Find where the given text appears and provide that cell's center as (X, Y) coordinate. 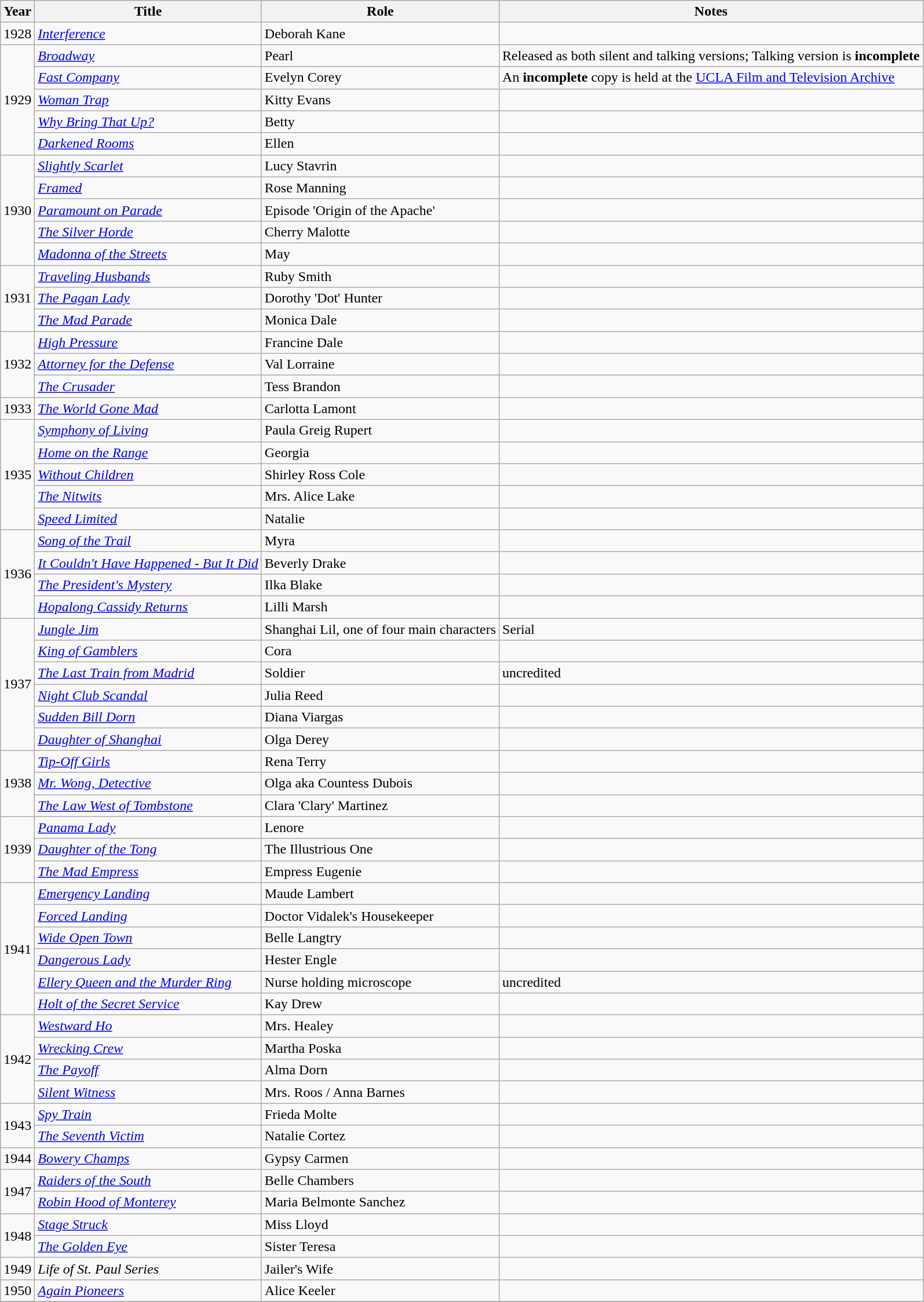
The President's Mystery (148, 585)
Song of the Trail (148, 541)
1929 (17, 100)
Westward Ho (148, 1026)
Interference (148, 34)
King of Gamblers (148, 651)
Home on the Range (148, 453)
1928 (17, 34)
Released as both silent and talking versions; Talking version is incomplete (711, 56)
Olga aka Countess Dubois (380, 783)
Nurse holding microscope (380, 982)
1943 (17, 1125)
Belle Chambers (380, 1180)
Natalie (380, 519)
Martha Poska (380, 1048)
Title (148, 12)
Mrs. Roos / Anna Barnes (380, 1092)
Traveling Husbands (148, 276)
The Payoff (148, 1070)
Soldier (380, 673)
Shirley Ross Cole (380, 475)
Bowery Champs (148, 1158)
1947 (17, 1191)
Francine Dale (380, 342)
Lilli Marsh (380, 607)
1942 (17, 1059)
Holt of the Secret Service (148, 1004)
Serial (711, 629)
Broadway (148, 56)
Ellen (380, 144)
The Nitwits (148, 497)
Myra (380, 541)
Attorney for the Defense (148, 364)
Cherry Malotte (380, 232)
Monica Dale (380, 320)
Julia Reed (380, 695)
Paula Greig Rupert (380, 431)
1932 (17, 364)
1938 (17, 783)
The Last Train from Madrid (148, 673)
Ilka Blake (380, 585)
Alice Keeler (380, 1290)
Fast Company (148, 78)
Empress Eugenie (380, 871)
Jailer's Wife (380, 1268)
Slightly Scarlet (148, 166)
Cora (380, 651)
1936 (17, 574)
Maria Belmonte Sanchez (380, 1202)
Madonna of the Streets (148, 254)
Year (17, 12)
Diana Viargas (380, 717)
Olga Derey (380, 739)
Woman Trap (148, 100)
1933 (17, 409)
Role (380, 12)
Betty (380, 122)
The World Gone Mad (148, 409)
Dangerous Lady (148, 960)
The Illustrious One (380, 849)
Again Pioneers (148, 1290)
Mrs. Healey (380, 1026)
An incomplete copy is held at the UCLA Film and Television Archive (711, 78)
The Law West of Tombstone (148, 805)
Daughter of Shanghai (148, 739)
Natalie Cortez (380, 1136)
1941 (17, 949)
Rose Manning (380, 188)
Wrecking Crew (148, 1048)
Tip-Off Girls (148, 761)
Shanghai Lil, one of four main characters (380, 629)
The Silver Horde (148, 232)
Carlotta Lamont (380, 409)
Rena Terry (380, 761)
Clara 'Clary' Martinez (380, 805)
Wide Open Town (148, 938)
The Golden Eye (148, 1246)
Frieda Molte (380, 1114)
1930 (17, 210)
Kitty Evans (380, 100)
The Seventh Victim (148, 1136)
Life of St. Paul Series (148, 1268)
Sudden Bill Dorn (148, 717)
Beverly Drake (380, 563)
Miss Lloyd (380, 1224)
Lucy Stavrin (380, 166)
The Crusader (148, 386)
Doctor Vidalek's Housekeeper (380, 916)
Jungle Jim (148, 629)
Ruby Smith (380, 276)
1931 (17, 298)
The Pagan Lady (148, 298)
Symphony of Living (148, 431)
Without Children (148, 475)
1950 (17, 1290)
Paramount on Parade (148, 210)
Framed (148, 188)
Raiders of the South (148, 1180)
Gypsy Carmen (380, 1158)
1935 (17, 475)
Robin Hood of Monterey (148, 1202)
Evelyn Corey (380, 78)
Kay Drew (380, 1004)
Tess Brandon (380, 386)
Maude Lambert (380, 893)
Ellery Queen and the Murder Ring (148, 982)
Hopalong Cassidy Returns (148, 607)
Silent Witness (148, 1092)
Pearl (380, 56)
Night Club Scandal (148, 695)
Sister Teresa (380, 1246)
Belle Langtry (380, 938)
Stage Struck (148, 1224)
Alma Dorn (380, 1070)
1944 (17, 1158)
Val Lorraine (380, 364)
High Pressure (148, 342)
Forced Landing (148, 916)
Notes (711, 12)
Daughter of the Tong (148, 849)
The Mad Empress (148, 871)
Darkened Rooms (148, 144)
Hester Engle (380, 960)
1949 (17, 1268)
Why Bring That Up? (148, 122)
Episode 'Origin of the Apache' (380, 210)
Speed Limited (148, 519)
Mr. Wong, Detective (148, 783)
Mrs. Alice Lake (380, 497)
1948 (17, 1235)
Lenore (380, 827)
Spy Train (148, 1114)
May (380, 254)
Dorothy 'Dot' Hunter (380, 298)
Georgia (380, 453)
It Couldn't Have Happened - But It Did (148, 563)
Panama Lady (148, 827)
1939 (17, 849)
Deborah Kane (380, 34)
Emergency Landing (148, 893)
1937 (17, 684)
The Mad Parade (148, 320)
